Search for the cell housing the specified text and yield its [x, y] center coordinate. 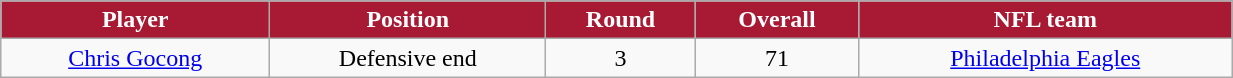
Defensive end [408, 58]
Overall [777, 20]
Philadelphia Eagles [1046, 58]
Round [620, 20]
Chris Gocong [136, 58]
71 [777, 58]
Position [408, 20]
Player [136, 20]
NFL team [1046, 20]
3 [620, 58]
